For the text-containing cell, return its midpoint in (x, y) coordinate format. 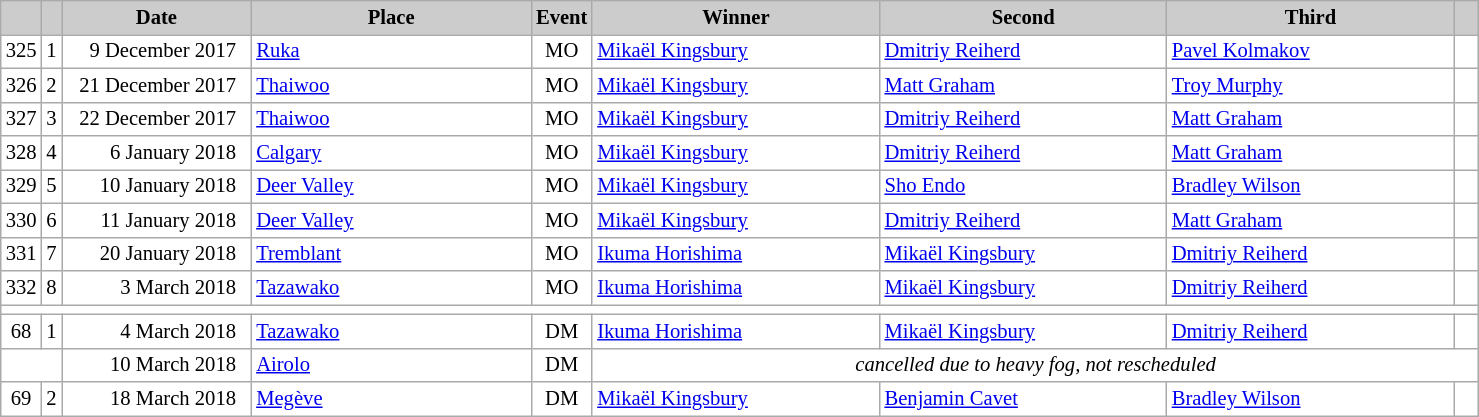
cancelled due to heavy fog, not rescheduled (1035, 365)
7 (51, 254)
5 (51, 186)
332 (22, 287)
Benjamin Cavet (1024, 399)
Place (391, 17)
22 December 2017 (157, 119)
9 December 2017 (157, 51)
Sho Endo (1024, 186)
3 (51, 119)
18 March 2018 (157, 399)
Calgary (391, 153)
10 March 2018 (157, 365)
325 (22, 51)
10 January 2018 (157, 186)
Third (1310, 17)
68 (22, 331)
4 March 2018 (157, 331)
Date (157, 17)
69 (22, 399)
Ruka (391, 51)
328 (22, 153)
8 (51, 287)
331 (22, 254)
Megève (391, 399)
Second (1024, 17)
Winner (736, 17)
327 (22, 119)
Troy Murphy (1310, 85)
6 January 2018 (157, 153)
3 March 2018 (157, 287)
330 (22, 220)
20 January 2018 (157, 254)
326 (22, 85)
Pavel Kolmakov (1310, 51)
11 January 2018 (157, 220)
Airolo (391, 365)
4 (51, 153)
Tremblant (391, 254)
Event (562, 17)
21 December 2017 (157, 85)
6 (51, 220)
329 (22, 186)
